Locate the cell with the specified text and output its [x, y] center coordinate. 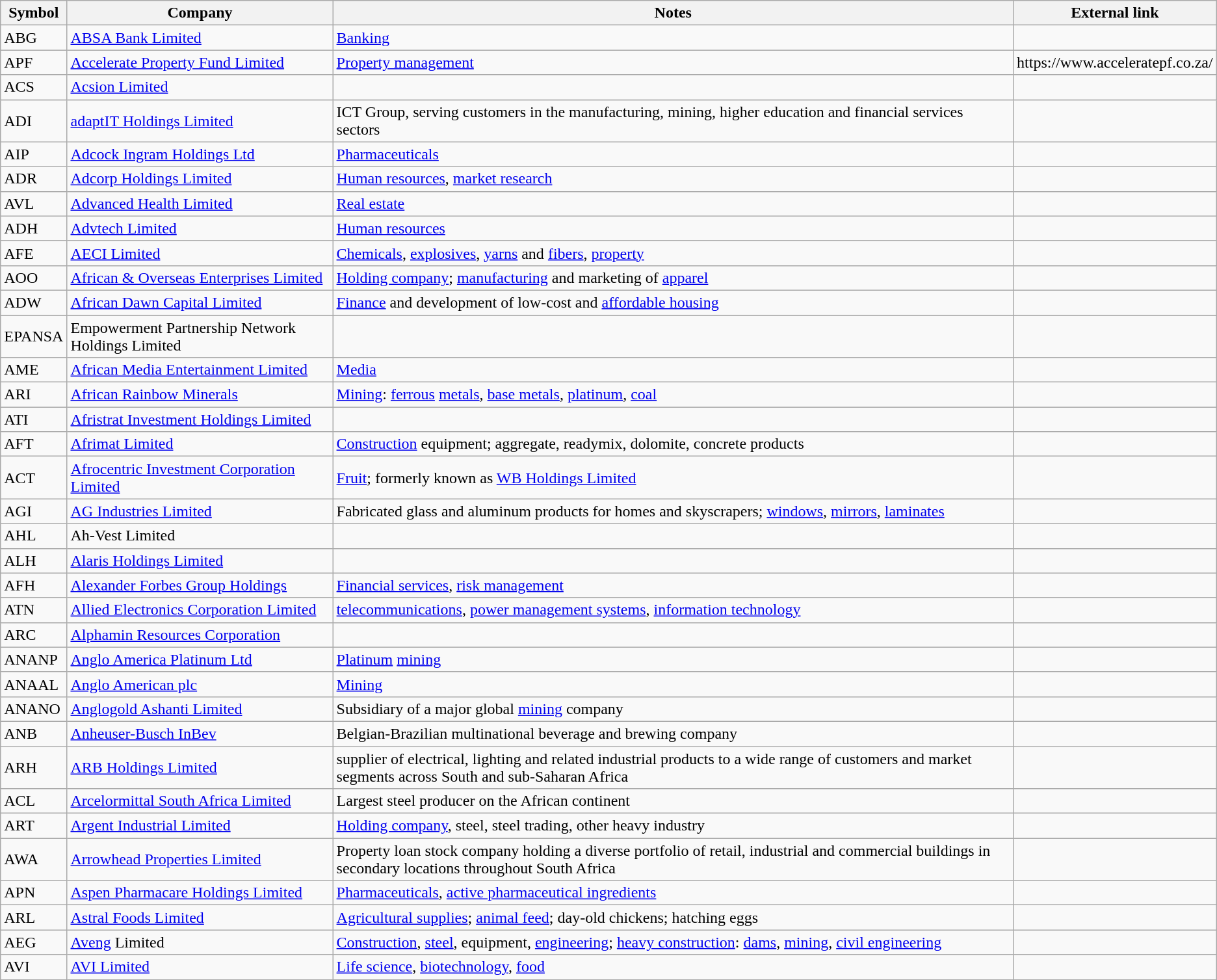
AVI [34, 967]
ABG [34, 38]
AFH [34, 585]
adaptIT Holdings Limited [200, 121]
ARL [34, 918]
Fabricated glass and aluminum products for homes and skyscrapers; windows, mirrors, laminates [673, 511]
Advtech Limited [200, 228]
ATN [34, 610]
Human resources [673, 228]
Media [673, 370]
ACL [34, 801]
ANANO [34, 709]
AECI Limited [200, 253]
supplier of electrical, lighting and related industrial products to a wide range of customers and market segments across South and sub-Saharan Africa [673, 767]
EPANSA [34, 336]
Largest steel producer on the African continent [673, 801]
Subsidiary of a major global mining company [673, 709]
Holding company, steel, steel trading, other heavy industry [673, 826]
Empowerment Partnership Network Holdings Limited [200, 336]
Acsion Limited [200, 87]
Alexander Forbes Group Holdings [200, 585]
APF [34, 62]
Afristrat Investment Holdings Limited [200, 419]
AFT [34, 444]
Aspen Pharmacare Holdings Limited [200, 893]
AWA [34, 860]
Holding company; manufacturing and marketing of apparel [673, 278]
Anglo America Platinum Ltd [200, 659]
Belgian-Brazilian multinational beverage and brewing company [673, 734]
ARB Holdings Limited [200, 767]
AHL [34, 536]
ICT Group, serving customers in the manufacturing, mining, higher education and financial services sectors [673, 121]
Pharmaceuticals, active pharmaceutical ingredients [673, 893]
African Rainbow Minerals [200, 395]
ALH [34, 561]
Life science, biotechnology, food [673, 967]
Mining: ferrous metals, base metals, platinum, coal [673, 395]
ART [34, 826]
Anglogold Ashanti Limited [200, 709]
ADR [34, 179]
ARH [34, 767]
Symbol [34, 13]
ADI [34, 121]
AVI Limited [200, 967]
ABSA Bank Limited [200, 38]
Advanced Health Limited [200, 204]
Alphamin Resources Corporation [200, 635]
Astral Foods Limited [200, 918]
AME [34, 370]
APN [34, 893]
Anglo American plc [200, 684]
AFE [34, 253]
External link [1116, 13]
ACS [34, 87]
African Media Entertainment Limited [200, 370]
ARC [34, 635]
ANAAL [34, 684]
AOO [34, 278]
AVL [34, 204]
https://www.acceleratepf.co.za/ [1116, 62]
Aveng Limited [200, 942]
Property management [673, 62]
ARI [34, 395]
Finance and development of low-cost and affordable housing [673, 302]
ADH [34, 228]
Financial services, risk management [673, 585]
ATI [34, 419]
Anheuser-Busch InBev [200, 734]
Property loan stock company holding a diverse portfolio of retail, industrial and commercial buildings in secondary locations throughout South Africa [673, 860]
AGI [34, 511]
Allied Electronics Corporation Limited [200, 610]
ANB [34, 734]
Adcock Ingram Holdings Ltd [200, 154]
telecommunications, power management systems, information technology [673, 610]
ADW [34, 302]
Fruit; formerly known as WB Holdings Limited [673, 477]
ANANP [34, 659]
Real estate [673, 204]
Human resources, market research [673, 179]
Pharmaceuticals [673, 154]
Chemicals, explosives, yarns and fibers, property [673, 253]
AEG [34, 942]
Banking [673, 38]
Arrowhead Properties Limited [200, 860]
Construction, steel, equipment, engineering; heavy construction: dams, mining, civil engineering [673, 942]
Alaris Holdings Limited [200, 561]
Accelerate Property Fund Limited [200, 62]
AG Industries Limited [200, 511]
ACT [34, 477]
Platinum mining [673, 659]
African Dawn Capital Limited [200, 302]
Company [200, 13]
Afrocentric Investment Corporation Limited [200, 477]
Arcelormittal South Africa Limited [200, 801]
Ah-Vest Limited [200, 536]
African & Overseas Enterprises Limited [200, 278]
Argent Industrial Limited [200, 826]
Agricultural supplies; animal feed; day-old chickens; hatching eggs [673, 918]
Mining [673, 684]
Construction equipment; aggregate, readymix, dolomite, concrete products [673, 444]
Notes [673, 13]
Adcorp Holdings Limited [200, 179]
AIP [34, 154]
Afrimat Limited [200, 444]
